Find where the given text appears and provide that cell's center as (x, y) coordinate. 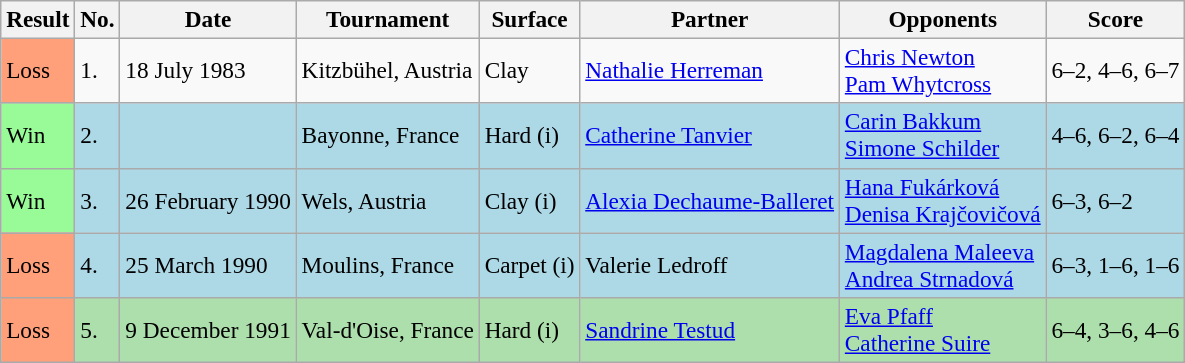
No. (98, 19)
25 March 1990 (208, 264)
Alexia Dechaume-Balleret (710, 200)
Catherine Tanvier (710, 136)
26 February 1990 (208, 200)
4. (98, 264)
6–3, 1–6, 1–6 (1116, 264)
Nathalie Herreman (710, 70)
Clay (530, 70)
6–2, 4–6, 6–7 (1116, 70)
Carpet (i) (530, 264)
Sandrine Testud (710, 330)
6–4, 3–6, 4–6 (1116, 330)
5. (98, 330)
Valerie Ledroff (710, 264)
Moulins, France (388, 264)
Hana Fukárková Denisa Krajčovičová (942, 200)
Eva Pfaff Catherine Suire (942, 330)
Opponents (942, 19)
Tournament (388, 19)
Surface (530, 19)
2. (98, 136)
Carin Bakkum Simone Schilder (942, 136)
Kitzbühel, Austria (388, 70)
Val-d'Oise, France (388, 330)
Date (208, 19)
Partner (710, 19)
Magdalena Maleeva Andrea Strnadová (942, 264)
Chris Newton Pam Whytcross (942, 70)
3. (98, 200)
1. (98, 70)
4–6, 6–2, 6–4 (1116, 136)
Result (38, 19)
18 July 1983 (208, 70)
Score (1116, 19)
Wels, Austria (388, 200)
Clay (i) (530, 200)
9 December 1991 (208, 330)
Bayonne, France (388, 136)
6–3, 6–2 (1116, 200)
